Capture the cell that displays the provided text and extract its (x, y) central coordinate. 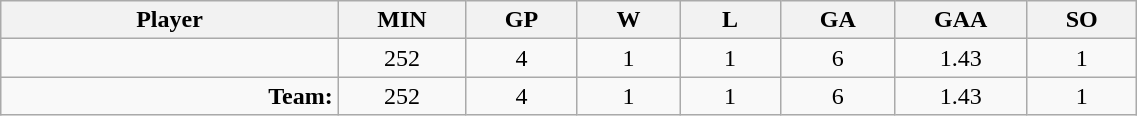
W (628, 20)
Team: (170, 96)
MIN (402, 20)
GA (838, 20)
Player (170, 20)
GAA (961, 20)
GP (522, 20)
SO (1081, 20)
L (730, 20)
